Output the (X, Y) coordinate of the center of the cell containing the given text.  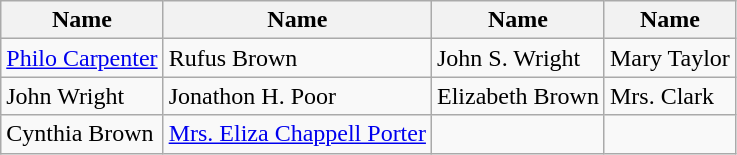
Jonathon H. Poor (297, 96)
John Wright (82, 96)
Cynthia Brown (82, 134)
Mrs. Clark (670, 96)
Elizabeth Brown (518, 96)
Mary Taylor (670, 58)
Rufus Brown (297, 58)
John S. Wright (518, 58)
Mrs. Eliza Chappell Porter (297, 134)
Philo Carpenter (82, 58)
